Provide the [x, y] coordinate of the cell's center where the given text is located.  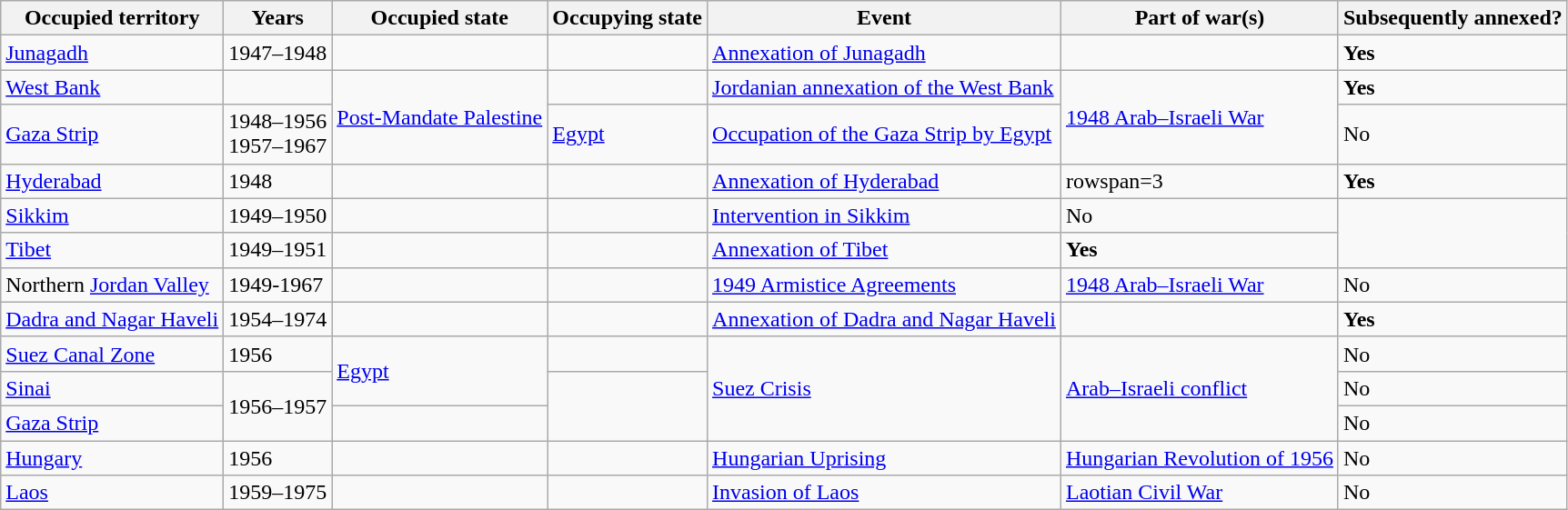
Dadra and Nagar Haveli [113, 319]
Part of war(s) [1199, 18]
Tibet [113, 250]
Annexation of Dadra and Nagar Haveli [884, 319]
Arab–Israeli conflict [1199, 388]
1949–1951 [278, 250]
Northern Jordan Valley [113, 285]
Suez Crisis [884, 388]
Annexation of Hyderabad [884, 181]
1956–1957 [278, 405]
1948–19561957–1967 [278, 135]
Sinai [113, 388]
1948 [278, 181]
1959–1975 [278, 493]
Invasion of Laos [884, 493]
Subsequently annexed? [1452, 18]
1954–1974 [278, 319]
Hungary [113, 457]
Laos [113, 493]
Annexation of Junagadh [884, 53]
Hyderabad [113, 181]
Sikkim [113, 215]
Hungarian Revolution of 1956 [1199, 457]
Junagadh [113, 53]
Suez Canal Zone [113, 354]
Annexation of Tibet [884, 250]
1949–1950 [278, 215]
1947–1948 [278, 53]
Occupying state [628, 18]
Occupied state [440, 18]
Event [884, 18]
Post-Mandate Palestine [440, 116]
Occupation of the Gaza Strip by Egypt [884, 135]
Intervention in Sikkim [884, 215]
1949-1967 [278, 285]
Hungarian Uprising [884, 457]
Occupied territory [113, 18]
rowspan=3 [1199, 181]
West Bank [113, 87]
Jordanian annexation of the West Bank [884, 87]
Years [278, 18]
Laotian Civil War [1199, 493]
1949 Armistice Agreements [884, 285]
